Provide the [X, Y] coordinate of the cell's center where the given text is located.  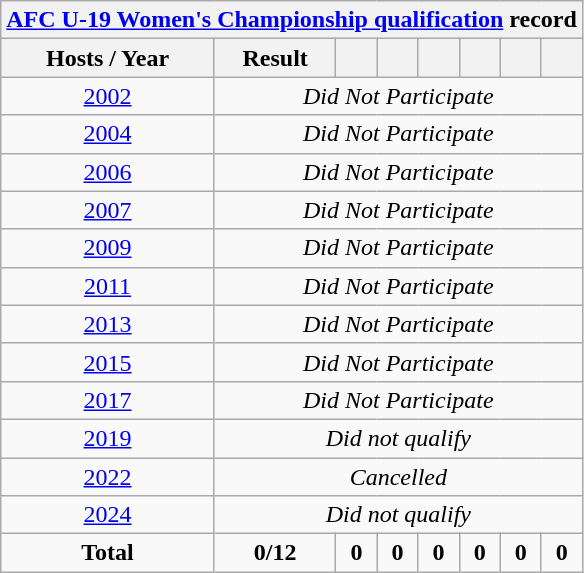
2022 [108, 477]
2011 [108, 286]
2015 [108, 362]
2002 [108, 96]
2009 [108, 248]
2006 [108, 172]
2013 [108, 324]
Hosts / Year [108, 58]
AFC U-19 Women's Championship qualification record [292, 20]
2024 [108, 515]
2007 [108, 210]
2017 [108, 400]
Cancelled [398, 477]
Result [275, 58]
2019 [108, 438]
Total [108, 553]
0/12 [275, 553]
2004 [108, 134]
